Extract the (x, y) coordinate from the center of the cell holding the provided text.  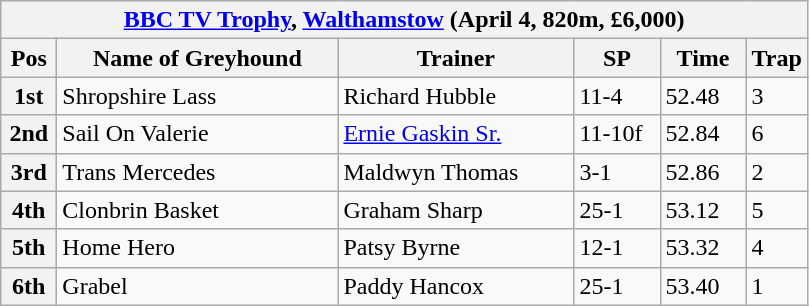
Maldwyn Thomas (456, 172)
Ernie Gaskin Sr. (456, 134)
2nd (29, 134)
5th (29, 248)
Trap (776, 58)
BBC TV Trophy, Walthamstow (April 4, 820m, £6,000) (404, 20)
6 (776, 134)
53.32 (703, 248)
52.86 (703, 172)
52.84 (703, 134)
4 (776, 248)
3 (776, 96)
Clonbrin Basket (198, 210)
Name of Greyhound (198, 58)
4th (29, 210)
Trans Mercedes (198, 172)
SP (617, 58)
Patsy Byrne (456, 248)
Home Hero (198, 248)
3rd (29, 172)
Time (703, 58)
1st (29, 96)
53.12 (703, 210)
11-10f (617, 134)
Grabel (198, 286)
Sail On Valerie (198, 134)
Pos (29, 58)
2 (776, 172)
12-1 (617, 248)
1 (776, 286)
53.40 (703, 286)
5 (776, 210)
Shropshire Lass (198, 96)
Richard Hubble (456, 96)
3-1 (617, 172)
11-4 (617, 96)
Graham Sharp (456, 210)
Trainer (456, 58)
6th (29, 286)
Paddy Hancox (456, 286)
52.48 (703, 96)
